Pinpoint the cell where the given text exists, returning its (X, Y) midpoint coordinate. 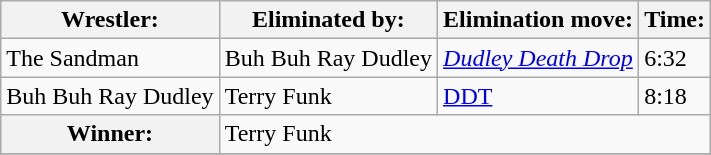
Wrestler: (110, 20)
Time: (675, 20)
Elimination move: (538, 20)
DDT (538, 96)
Winner: (110, 134)
Dudley Death Drop (538, 58)
8:18 (675, 96)
The Sandman (110, 58)
Eliminated by: (328, 20)
6:32 (675, 58)
